Capture the cell that displays the provided text and extract its (x, y) central coordinate. 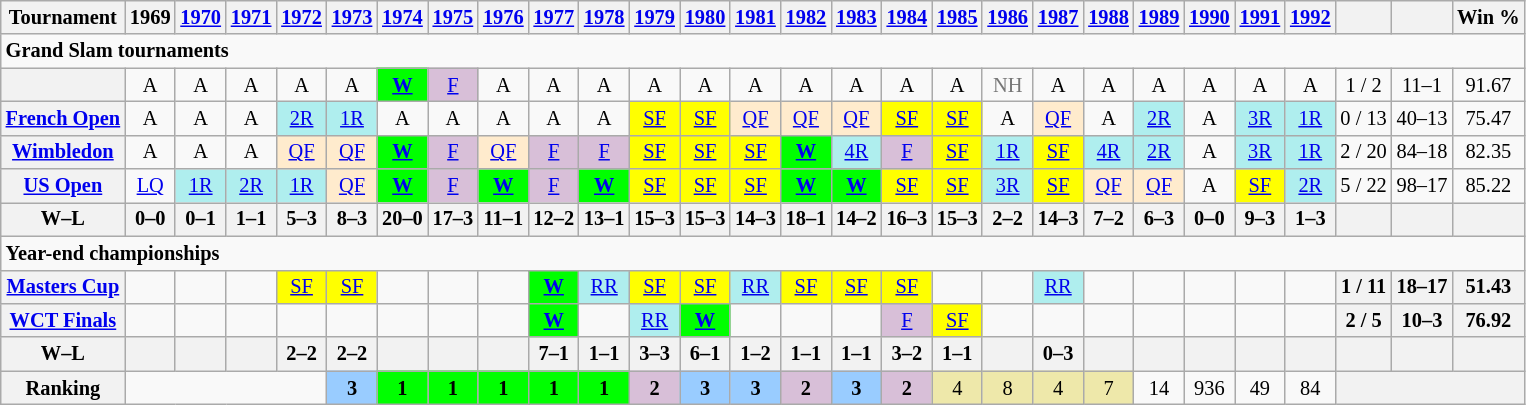
6–3 (1159, 219)
1980 (705, 17)
3–2 (907, 354)
18–1 (806, 219)
1975 (453, 17)
85.22 (1488, 186)
French Open (63, 118)
1992 (1310, 17)
3–3 (654, 354)
18–17 (1422, 287)
13–1 (604, 219)
1976 (503, 17)
2 / 20 (1364, 152)
8 (1007, 388)
91.67 (1488, 85)
Win % (1488, 17)
7 (1108, 388)
1985 (957, 17)
82.35 (1488, 152)
1974 (402, 17)
1988 (1108, 17)
0–3 (1058, 354)
1990 (1209, 17)
1983 (856, 17)
1–2 (755, 354)
7–1 (554, 354)
16–3 (907, 219)
0 / 13 (1364, 118)
14–2 (856, 219)
1991 (1260, 17)
51.43 (1488, 287)
84–18 (1422, 152)
1 / 2 (1364, 85)
98–17 (1422, 186)
1989 (1159, 17)
NH (1007, 85)
Year-end championships (763, 253)
1979 (654, 17)
US Open (63, 186)
6–1 (705, 354)
1970 (200, 17)
Ranking (63, 388)
936 (1209, 388)
8–3 (352, 219)
1 / 11 (1364, 287)
76.92 (1488, 320)
Wimbledon (63, 152)
1969 (150, 17)
Masters Cup (63, 287)
Grand Slam tournaments (763, 51)
1971 (251, 17)
75.47 (1488, 118)
49 (1260, 388)
12–2 (554, 219)
WCT Finals (63, 320)
1987 (1058, 17)
1978 (604, 17)
1973 (352, 17)
1986 (1007, 17)
40–13 (1422, 118)
1972 (301, 17)
9–3 (1260, 219)
2 / 5 (1364, 320)
1984 (907, 17)
1981 (755, 17)
LQ (150, 186)
1982 (806, 17)
10–3 (1422, 320)
17–3 (453, 219)
7–2 (1108, 219)
1–3 (1310, 219)
5 / 22 (1364, 186)
Tournament (63, 17)
0–1 (200, 219)
5–3 (301, 219)
20–0 (402, 219)
84 (1310, 388)
1977 (554, 17)
14 (1159, 388)
